Identify which cell holds the provided text, then report its [X, Y] central coordinate. 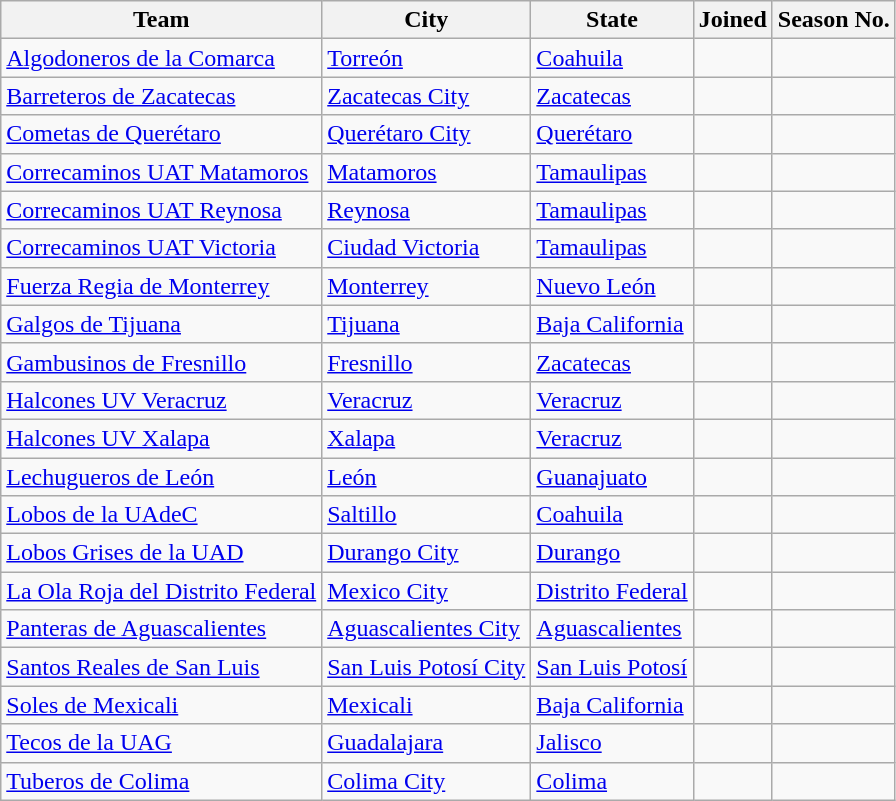
Jalisco [612, 743]
Durango [612, 553]
Galgos de Tijuana [162, 324]
Mexicali [426, 705]
Halcones UV Veracruz [162, 400]
San Luis Potosí City [426, 667]
Cometas de Querétaro [162, 134]
Xalapa [426, 438]
Correcaminos UAT Reynosa [162, 210]
San Luis Potosí [612, 667]
Querétaro [612, 134]
Team [162, 20]
Guanajuato [612, 477]
Durango City [426, 553]
Distrito Federal [612, 591]
Gambusinos de Fresnillo [162, 362]
Panteras de Aguascalientes [162, 629]
Nuevo León [612, 286]
Colima City [426, 781]
State [612, 20]
Matamoros [426, 172]
Querétaro City [426, 134]
Joined [732, 20]
Fresnillo [426, 362]
León [426, 477]
Lechugueros de León [162, 477]
City [426, 20]
Reynosa [426, 210]
Lobos de la UAdeC [162, 515]
Season No. [834, 20]
Algodoneros de la Comarca [162, 58]
Aguascalientes [612, 629]
Correcaminos UAT Matamoros [162, 172]
Fuerza Regia de Monterrey [162, 286]
Tecos de la UAG [162, 743]
Lobos Grises de la UAD [162, 553]
Tuberos de Colima [162, 781]
Saltillo [426, 515]
Ciudad Victoria [426, 248]
Torreón [426, 58]
Zacatecas City [426, 96]
Barreteros de Zacatecas [162, 96]
La Ola Roja del Distrito Federal [162, 591]
Santos Reales de San Luis [162, 667]
Aguascalientes City [426, 629]
Colima [612, 781]
Soles de Mexicali [162, 705]
Tijuana [426, 324]
Halcones UV Xalapa [162, 438]
Monterrey [426, 286]
Correcaminos UAT Victoria [162, 248]
Mexico City [426, 591]
Guadalajara [426, 743]
